Scan for the cell matching the given text and deliver its (x, y) coordinate at center. 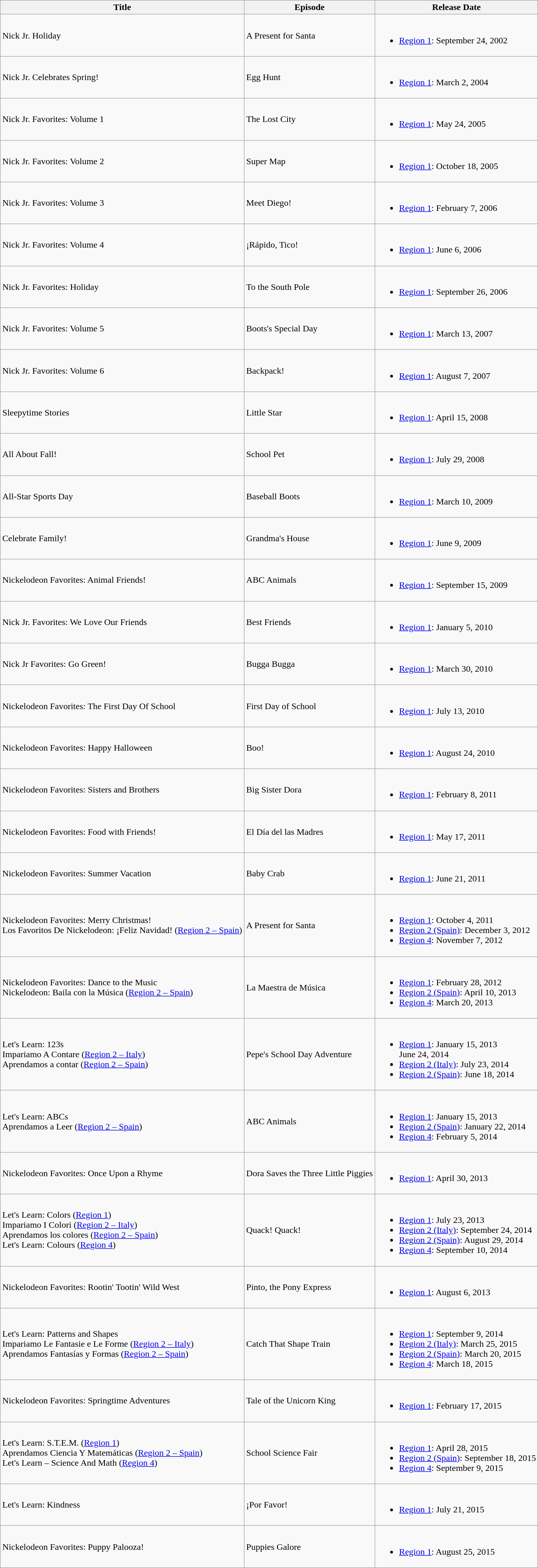
Celebrate Family! (122, 538)
First Day of School (310, 706)
Best Friends (310, 622)
Region 1: January 15, 2013Region 2 (Spain): January 22, 2014Region 4: February 5, 2014 (456, 1121)
Nick Jr Favorites: Go Green! (122, 664)
Nick Jr. Favorites: Volume 2 (122, 161)
Region 1: October 4, 2011Region 2 (Spain): December 3, 2012Region 4: November 7, 2012 (456, 925)
Egg Hunt (310, 77)
School Pet (310, 454)
Region 1: February 28, 2012Region 2 (Spain): April 10, 2013Region 4: March 20, 2013 (456, 988)
Nick Jr. Favorites: We Love Our Friends (122, 622)
Tale of the Unicorn King (310, 1401)
Catch That Shape Train (310, 1344)
Bugga Bugga (310, 664)
El Día del las Madres (310, 832)
Region 1: September 26, 2006 (456, 287)
Baseball Boots (310, 496)
Nick Jr. Favorites: Volume 3 (122, 203)
Nickelodeon Favorites: Happy Halloween (122, 748)
¡Por Favor! (310, 1505)
Region 1: August 24, 2010 (456, 748)
Region 1: July 21, 2015 (456, 1505)
Boots's Special Day (310, 328)
Region 1: September 24, 2002 (456, 36)
Nickelodeon Favorites: Animal Friends! (122, 580)
Baby Crab (310, 873)
Nickelodeon Favorites: Puppy Palooza! (122, 1547)
Let's Learn: Kindness (122, 1505)
Nick Jr. Favorites: Volume 6 (122, 371)
Region 1: August 25, 2015 (456, 1547)
Nick Jr. Holiday (122, 36)
Nickelodeon Favorites: Springtime Adventures (122, 1401)
Region 1: May 17, 2011 (456, 832)
Sleepytime Stories (122, 412)
Let's Learn: Colors (Region 1)Impariamo I Colori (Region 2 – Italy)Aprendamos los colores (Region 2 – Spain)Let's Learn: Colours (Region 4) (122, 1230)
La Maestra de Música (310, 988)
Meet Diego! (310, 203)
Pepe's School Day Adventure (310, 1054)
Title (122, 7)
All About Fall! (122, 454)
Nickelodeon Favorites: Sisters and Brothers (122, 790)
Puppies Galore (310, 1547)
Release Date (456, 7)
Let's Learn: Patterns and ShapesImpariamo Le Fantasie e Le Forme (Region 2 – Italy)Aprendamos Fantasías y Formas (Region 2 – Spain) (122, 1344)
Region 1: July 23, 2013Region 2 (Italy): September 24, 2014Region 2 (Spain): August 29, 2014Region 4: September 10, 2014 (456, 1230)
Nickelodeon Favorites: Food with Friends! (122, 832)
Region 1: September 15, 2009 (456, 580)
Let's Learn: 123sImpariamo A Contare (Region 2 – Italy)Aprendamos a contar (Region 2 – Spain) (122, 1054)
Region 1: March 30, 2010 (456, 664)
Region 1: October 18, 2005 (456, 161)
Region 1: June 21, 2011 (456, 873)
To the South Pole (310, 287)
Super Map (310, 161)
Region 1: April 15, 2008 (456, 412)
Dora Saves the Three Little Piggies (310, 1173)
School Science Fair (310, 1453)
Region 1: March 10, 2009 (456, 496)
The Lost City (310, 119)
Region 1: February 7, 2006 (456, 203)
Let's Learn: S.T.E.M. (Region 1)Aprendamos Ciencia Y Matemáticas (Region 2 – Spain)Let's Learn – Science And Math (Region 4) (122, 1453)
Little Star (310, 412)
Pinto, the Pony Express (310, 1287)
Nickelodeon Favorites: Summer Vacation (122, 873)
Region 1: January 5, 2010 (456, 622)
Region 1: March 13, 2007 (456, 328)
Nickelodeon Favorites: Dance to the MusicNickelodeon: Baila con la Música (Region 2 – Spain) (122, 988)
Region 1: February 17, 2015 (456, 1401)
Region 1: February 8, 2011 (456, 790)
Nick Jr. Favorites: Volume 5 (122, 328)
Grandma's House (310, 538)
Region 1: August 7, 2007 (456, 371)
¡Rápido, Tico! (310, 245)
Region 1: July 29, 2008 (456, 454)
Nickelodeon Favorites: Merry Christmas!Los Favoritos De Nickelodeon: ¡Feliz Navidad! (Region 2 – Spain) (122, 925)
Nick Jr. Celebrates Spring! (122, 77)
Nickelodeon Favorites: Rootin' Tootin' Wild West (122, 1287)
Region 1: April 28, 2015Region 2 (Spain): September 18, 2015Region 4: September 9, 2015 (456, 1453)
Quack! Quack! (310, 1230)
All-Star Sports Day (122, 496)
Boo! (310, 748)
Region 1: June 9, 2009 (456, 538)
Region 1: July 13, 2010 (456, 706)
Let's Learn: ABCsAprendamos a Leer (Region 2 – Spain) (122, 1121)
Region 1: March 2, 2004 (456, 77)
Nickelodeon Favorites: Once Upon a Rhyme (122, 1173)
Region 1: September 9, 2014Region 2 (Italy): March 25, 2015Region 2 (Spain): March 20, 2015Region 4: March 18, 2015 (456, 1344)
Region 1: May 24, 2005 (456, 119)
Region 1: April 30, 2013 (456, 1173)
Region 1: June 6, 2006 (456, 245)
Nick Jr. Favorites: Holiday (122, 287)
Region 1: August 6, 2013 (456, 1287)
Backpack! (310, 371)
Region 1: January 15, 2013June 24, 2014Region 2 (Italy): July 23, 2014Region 2 (Spain): June 18, 2014 (456, 1054)
Nickelodeon Favorites: The First Day Of School (122, 706)
Big Sister Dora (310, 790)
Nick Jr. Favorites: Volume 4 (122, 245)
Episode (310, 7)
Nick Jr. Favorites: Volume 1 (122, 119)
